Locate the cell with the specified text and output its (x, y) center coordinate. 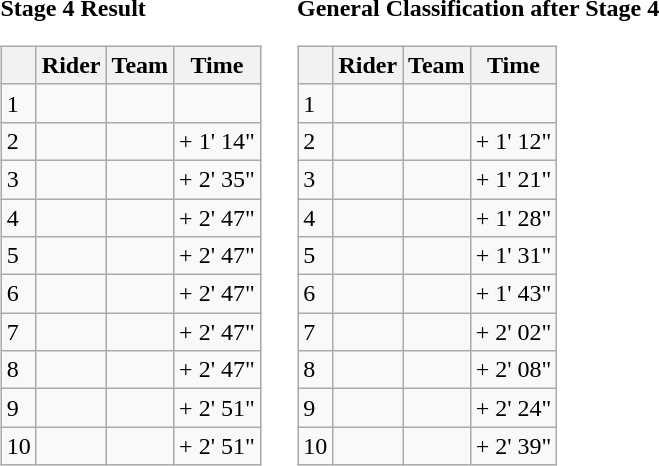
+ 2' 08" (514, 370)
+ 2' 39" (514, 446)
+ 1' 31" (514, 256)
+ 2' 24" (514, 408)
+ 2' 02" (514, 332)
+ 1' 12" (514, 141)
+ 1' 21" (514, 179)
+ 1' 43" (514, 294)
+ 1' 28" (514, 217)
+ 1' 14" (218, 141)
+ 2' 35" (218, 179)
